Extract the (X, Y) coordinate from the center of the cell holding the provided text.  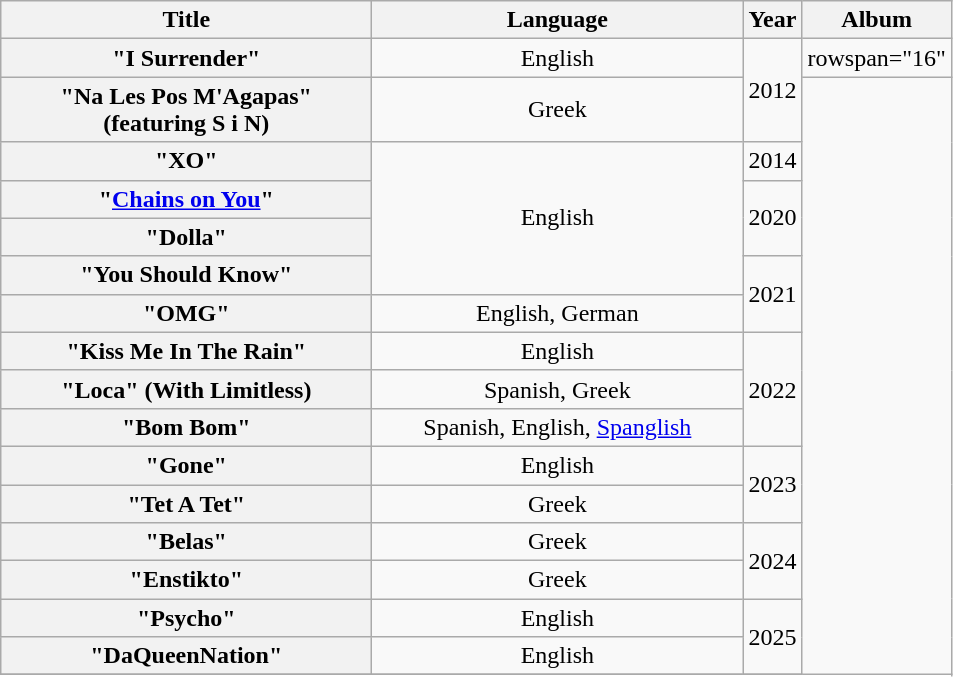
2020 (772, 218)
"OMG" (186, 313)
2023 (772, 484)
2012 (772, 90)
"I Surrender" (186, 58)
Year (772, 20)
Language (558, 20)
"Tet A Tet" (186, 503)
2021 (772, 294)
English, German (558, 313)
2025 (772, 637)
"XO" (186, 161)
2024 (772, 561)
"You Should Know" (186, 275)
Spanish, Greek (558, 389)
2014 (772, 161)
"Kiss Me In The Rain" (186, 351)
"Gone" (186, 465)
"Dolla" (186, 237)
Spanish, English, Spanglish (558, 427)
"Loca" (With Limitless) (186, 389)
"Bom Bom" (186, 427)
Album (877, 20)
Title (186, 20)
"Belas" (186, 542)
2022 (772, 389)
"Chains on You" (186, 199)
"Enstikto" (186, 580)
"Na Les Pos M'Agapas"(featuring S i N) (186, 110)
"DaQueenNation" (186, 656)
rowspan="16" (877, 58)
"Psycho" (186, 618)
